Search for the cell housing the specified text and yield its [x, y] center coordinate. 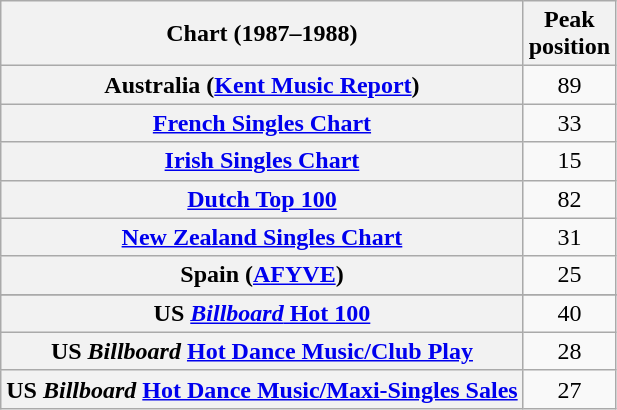
33 [569, 123]
15 [569, 161]
New Zealand Singles Chart [262, 237]
US Billboard Hot Dance Music/Club Play [262, 351]
French Singles Chart [262, 123]
31 [569, 237]
Chart (1987–1988) [262, 34]
Irish Singles Chart [262, 161]
82 [569, 199]
89 [569, 85]
40 [569, 313]
28 [569, 351]
25 [569, 275]
Spain (AFYVE) [262, 275]
US Billboard Hot Dance Music/Maxi-Singles Sales [262, 389]
US Billboard Hot 100 [262, 313]
27 [569, 389]
Australia (Kent Music Report) [262, 85]
Dutch Top 100 [262, 199]
Peakposition [569, 34]
